Extract the (x, y) coordinate from the center of the cell holding the provided text.  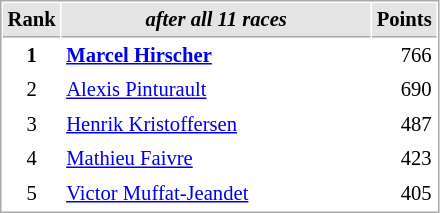
405 (404, 194)
Mathieu Faivre (216, 158)
690 (404, 90)
487 (404, 124)
Points (404, 20)
Victor Muffat-Jeandet (216, 194)
after all 11 races (216, 20)
2 (32, 90)
766 (404, 56)
423 (404, 158)
1 (32, 56)
5 (32, 194)
3 (32, 124)
Henrik Kristoffersen (216, 124)
4 (32, 158)
Rank (32, 20)
Alexis Pinturault (216, 90)
Marcel Hirscher (216, 56)
